Pinpoint the cell where the given text exists, returning its [x, y] midpoint coordinate. 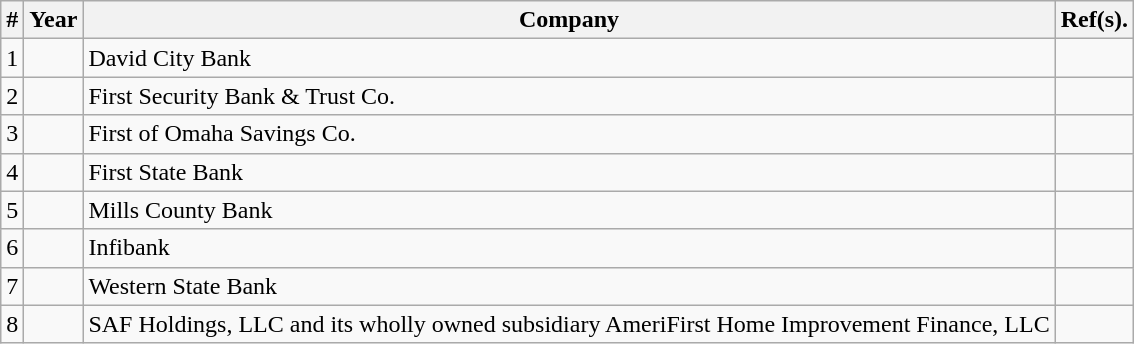
Mills County Bank [569, 210]
First State Bank [569, 172]
David City Bank [569, 58]
1 [12, 58]
# [12, 20]
SAF Holdings, LLC and its wholly owned subsidiary AmeriFirst Home Improvement Finance, LLC [569, 324]
5 [12, 210]
Year [54, 20]
Ref(s). [1094, 20]
First Security Bank & Trust Co. [569, 96]
6 [12, 248]
Company [569, 20]
Western State Bank [569, 286]
8 [12, 324]
Infibank [569, 248]
2 [12, 96]
3 [12, 134]
First of Omaha Savings Co. [569, 134]
7 [12, 286]
4 [12, 172]
